Search for the cell housing the specified text and yield its [X, Y] center coordinate. 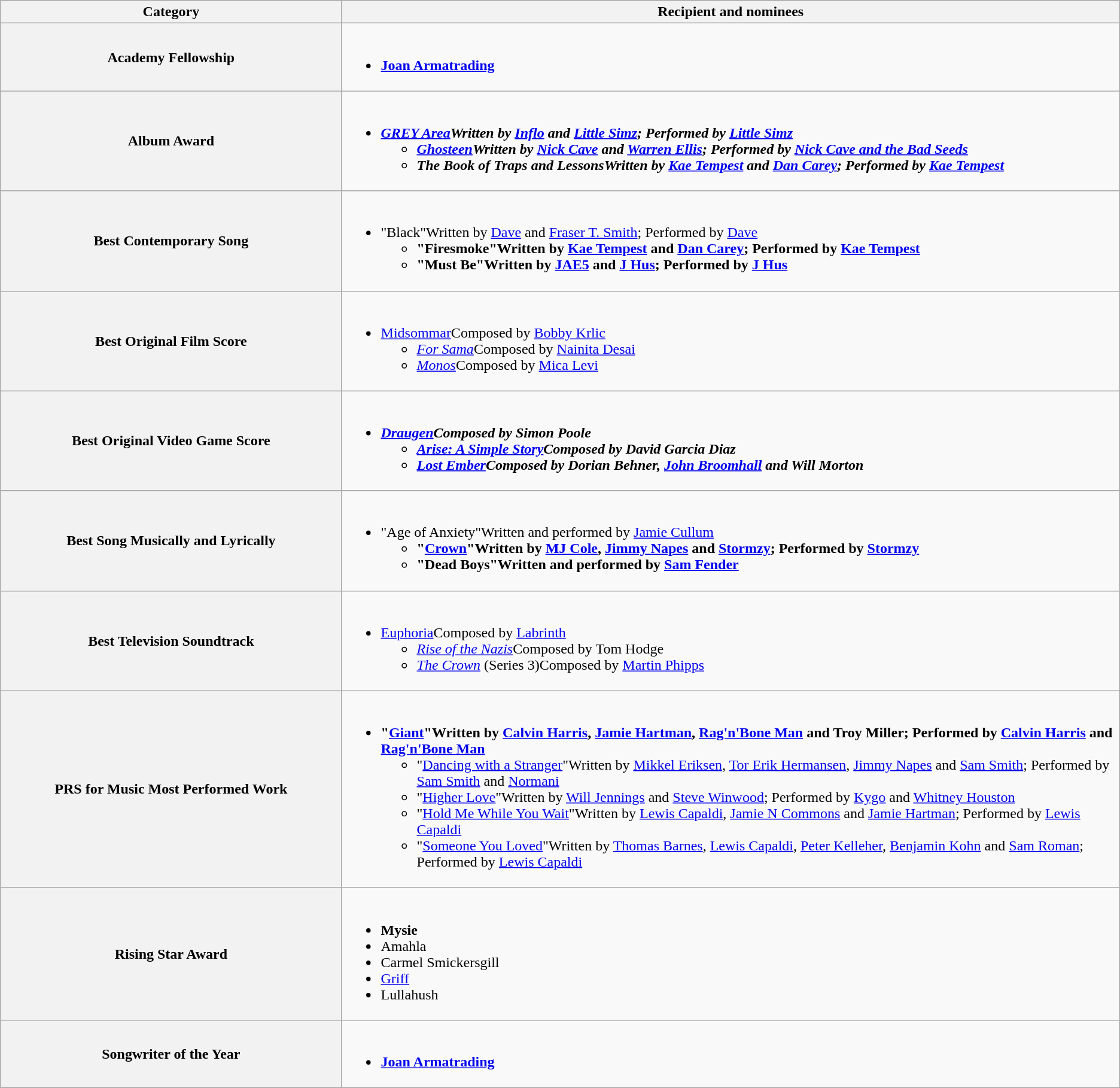
Songwriter of the Year [171, 1053]
Best Original Video Game Score [171, 440]
Best Original Film Score [171, 341]
Category [171, 12]
MysieAmahlaCarmel SmickersgillGriffLullahush [731, 954]
Recipient and nominees [731, 12]
Academy Fellowship [171, 57]
Rising Star Award [171, 954]
Best Song Musically and Lyrically [171, 541]
MidsommarComposed by Bobby KrlicFor SamaComposed by Nainita DesaiMonosComposed by Mica Levi [731, 341]
Best Television Soundtrack [171, 640]
PRS for Music Most Performed Work [171, 789]
EuphoriaComposed by LabrinthRise of the NazisComposed by Tom HodgeThe Crown (Series 3)Composed by Martin Phipps [731, 640]
DraugenComposed by Simon PooleArise: A Simple StoryComposed by David Garcia DiazLost EmberComposed by Dorian Behner, John Broomhall and Will Morton [731, 440]
Best Contemporary Song [171, 241]
Album Award [171, 141]
